Extract the [x, y] coordinate from the center of the cell holding the provided text.  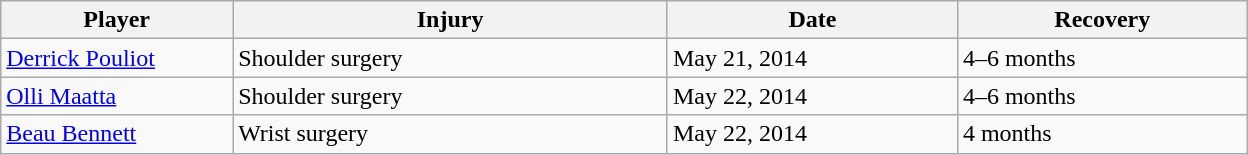
Beau Bennett [117, 134]
May 21, 2014 [812, 58]
Recovery [1102, 20]
Player [117, 20]
Olli Maatta [117, 96]
Injury [450, 20]
Wrist surgery [450, 134]
Date [812, 20]
Derrick Pouliot [117, 58]
4 months [1102, 134]
